Return [x, y] of the center of cell containing provided text 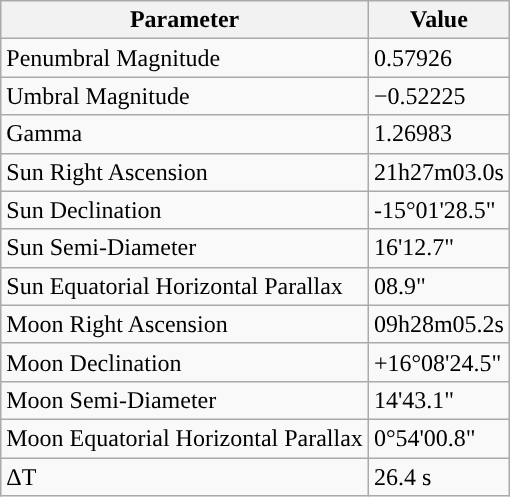
Penumbral Magnitude [185, 58]
16'12.7" [438, 248]
Sun Right Ascension [185, 172]
26.4 s [438, 477]
ΔT [185, 477]
−0.52225 [438, 96]
Umbral Magnitude [185, 96]
Moon Equatorial Horizontal Parallax [185, 438]
1.26983 [438, 134]
Parameter [185, 20]
-15°01'28.5" [438, 210]
Sun Semi-Diameter [185, 248]
0°54'00.8" [438, 438]
21h27m03.0s [438, 172]
14'43.1" [438, 400]
08.9" [438, 286]
+16°08'24.5" [438, 362]
Moon Semi-Diameter [185, 400]
Moon Declination [185, 362]
Gamma [185, 134]
Sun Equatorial Horizontal Parallax [185, 286]
09h28m05.2s [438, 324]
Sun Declination [185, 210]
Moon Right Ascension [185, 324]
0.57926 [438, 58]
Value [438, 20]
